Provide the [x, y] coordinate of the cell's center where the given text is located.  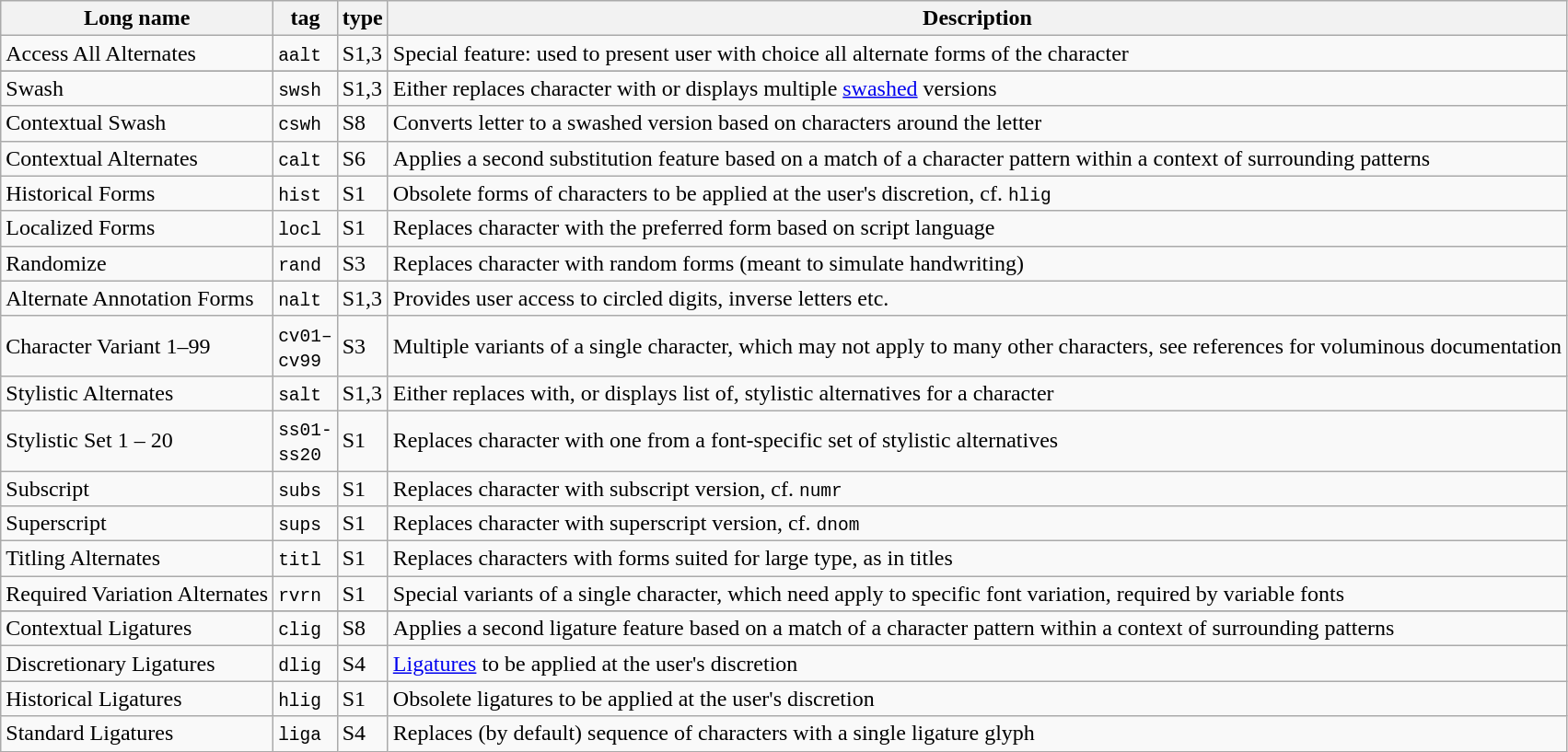
Alternate Annotation Forms [137, 298]
Standard Ligatures [137, 734]
sups [306, 524]
Either replaces character with or displays multiple swashed versions [977, 88]
Contextual Ligatures [137, 629]
Special feature: used to present user with choice all alternate forms of the character [977, 53]
Contextual Swash [137, 123]
Obsolete ligatures to be applied at the user's discretion [977, 699]
Provides user access to circled digits, inverse letters etc. [977, 298]
Replaces character with one from a font-specific set of stylistic alternatives [977, 440]
Contextual Alternates [137, 158]
cswh [306, 123]
Special variants of a single character, which need apply to specific font variation, required by variable fonts [977, 594]
Superscript [137, 524]
Character Variant 1–99 [137, 346]
Randomize [137, 263]
Localized Forms [137, 228]
Replaces character with subscript version, cf. numr [977, 489]
Discretionary Ligatures [137, 664]
hlig [306, 699]
Subscript [137, 489]
cv01–cv99 [306, 346]
dlig [306, 664]
aalt [306, 53]
salt [306, 393]
Replaces character with the preferred form based on script language [977, 228]
rvrn [306, 594]
Replaces (by default) sequence of characters with a single ligature glyph [977, 734]
nalt [306, 298]
Either replaces with, or displays list of, stylistic alternatives for a character [977, 393]
Titling Alternates [137, 559]
titl [306, 559]
Obsolete forms of characters to be applied at the user's discretion, cf. hlig [977, 193]
swsh [306, 88]
Historical Forms [137, 193]
Replaces character with random forms (meant to simulate handwriting) [977, 263]
Stylistic Set 1 – 20 [137, 440]
rand [306, 263]
Multiple variants of a single character, which may not apply to many other characters, see references for voluminous documentation [977, 346]
Description [977, 18]
Ligatures to be applied at the user's discretion [977, 664]
Long name [137, 18]
tag [306, 18]
Applies a second ligature feature based on a match of a character pattern within a context of surrounding patterns [977, 629]
liga [306, 734]
type [363, 18]
Access All Alternates [137, 53]
clig [306, 629]
hist [306, 193]
calt [306, 158]
S6 [363, 158]
Historical Ligatures [137, 699]
ss01-ss20 [306, 440]
Swash [137, 88]
Converts letter to a swashed version based on characters around the letter [977, 123]
Required Variation Alternates [137, 594]
Applies a second substitution feature based on a match of a character pattern within a context of surrounding patterns [977, 158]
Replaces character with superscript version, cf. dnom [977, 524]
subs [306, 489]
locl [306, 228]
Replaces characters with forms suited for large type, as in titles [977, 559]
Stylistic Alternates [137, 393]
